Output the [X, Y] coordinate of the center of the cell containing the given text.  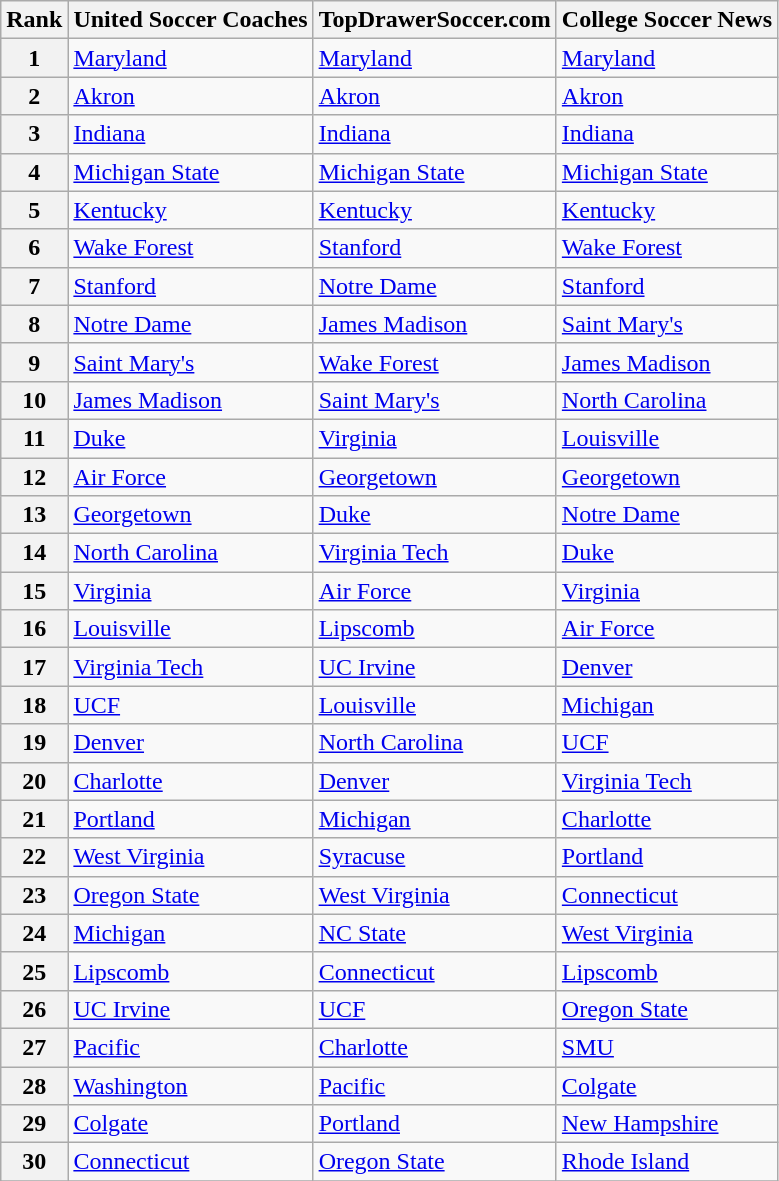
27 [34, 1047]
2 [34, 96]
29 [34, 1124]
26 [34, 1009]
8 [34, 324]
4 [34, 172]
7 [34, 286]
22 [34, 857]
12 [34, 477]
Rhode Island [666, 1162]
13 [34, 515]
United Soccer Coaches [190, 20]
9 [34, 362]
24 [34, 933]
TopDrawerSoccer.com [434, 20]
28 [34, 1085]
College Soccer News [666, 20]
30 [34, 1162]
Syracuse [434, 857]
21 [34, 819]
19 [34, 743]
16 [34, 629]
Washington [190, 1085]
SMU [666, 1047]
New Hampshire [666, 1124]
NC State [434, 933]
Rank [34, 20]
1 [34, 58]
11 [34, 438]
3 [34, 134]
10 [34, 400]
17 [34, 667]
18 [34, 705]
6 [34, 248]
5 [34, 210]
14 [34, 553]
23 [34, 895]
20 [34, 781]
25 [34, 971]
15 [34, 591]
